For the text-containing cell, return its midpoint in (x, y) coordinate format. 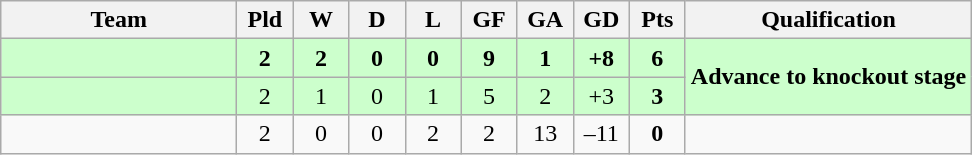
Advance to knockout stage (828, 77)
GF (489, 20)
13 (545, 134)
+8 (601, 58)
Pld (265, 20)
5 (489, 96)
3 (657, 96)
GA (545, 20)
Pts (657, 20)
W (321, 20)
D (377, 20)
6 (657, 58)
GD (601, 20)
9 (489, 58)
L (433, 20)
+3 (601, 96)
–11 (601, 134)
Team (119, 20)
Qualification (828, 20)
